Output the (x, y) coordinate of the center of the cell containing the given text.  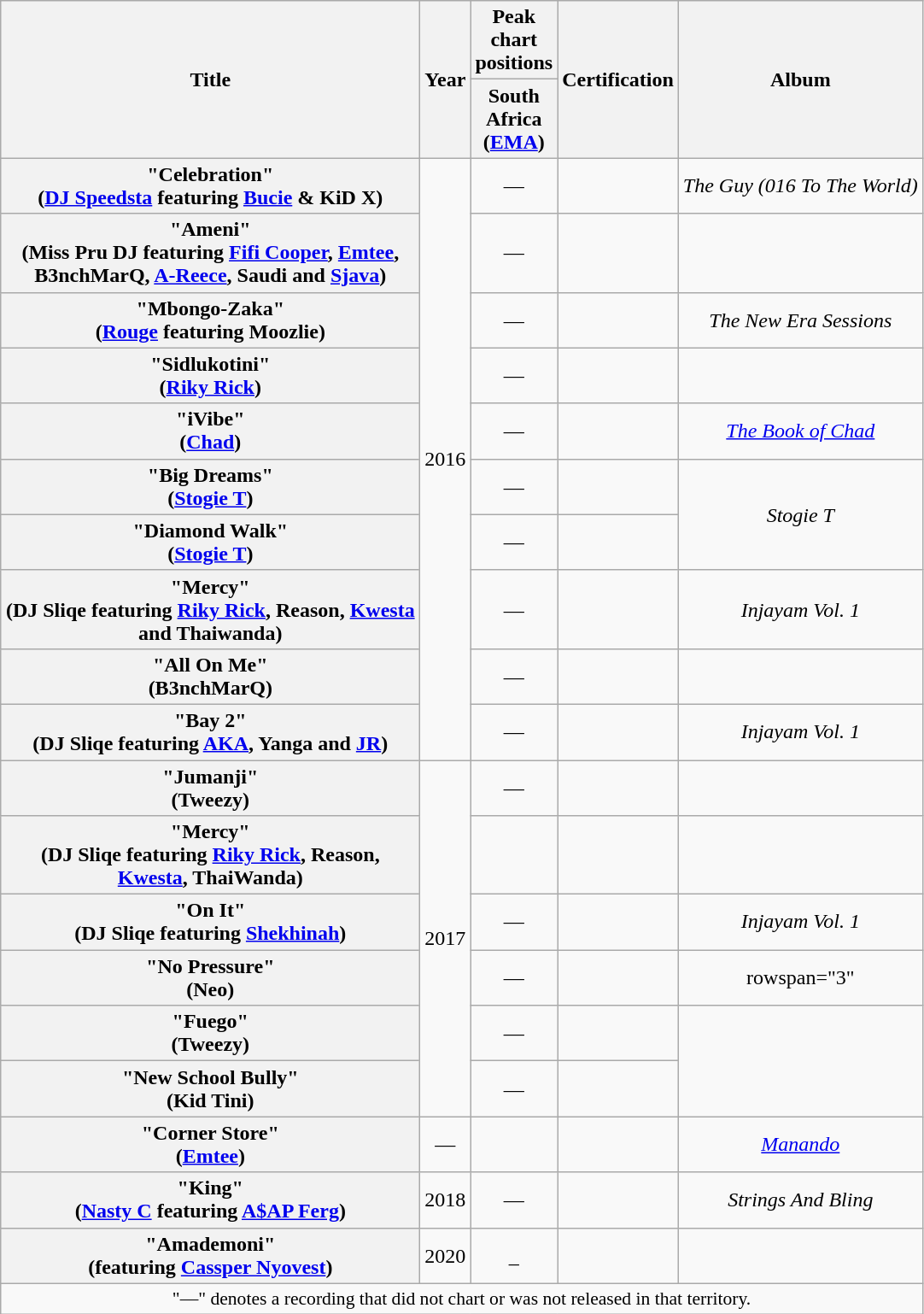
"Fuego"(Tweezy) (210, 1034)
Stogie T (800, 514)
Title (210, 79)
Peak chart positions (514, 40)
"New School Bully"(Kid Tini) (210, 1088)
"Celebration"(DJ Speedsta featuring Bucie & KiD X) (210, 186)
"On It"(DJ Sliqe featuring Shekhinah) (210, 923)
"All On Me"(B3nchMarQ) (210, 677)
"Mbongo-Zaka"(Rouge featuring Moozlie) (210, 320)
"Mercy"(DJ Sliqe featuring Riky Rick, Reason, Kwesta, ThaiWanda) (210, 855)
2018 (446, 1200)
"No Pressure"(Neo) (210, 977)
Manando (800, 1145)
"—" denotes a recording that did not chart or was not released in that territory. (462, 1299)
"Bay 2"(DJ Sliqe featuring AKA, Yanga and JR) (210, 731)
"Big Dreams"(Stogie T) (210, 487)
"Ameni"(Miss Pru DJ featuring Fifi Cooper, Emtee, B3nchMarQ, A-Reece, Saudi and Sjava) (210, 253)
Certification (618, 79)
2020 (446, 1256)
"Sidlukotini"(Riky Rick) (210, 376)
"Corner Store"(Emtee) (210, 1145)
The Book of Chad (800, 431)
"iVibe"(Chad) (210, 431)
rowspan="3" (800, 977)
The Guy (016 To The World) (800, 186)
"Diamond Walk"(Stogie T) (210, 542)
Strings And Bling (800, 1200)
South Africa (EMA) (514, 119)
The New Era Sessions (800, 320)
"Mercy"(DJ Sliqe featuring Riky Rick, Reason, Kwesta and Thaiwanda) (210, 609)
_ (514, 1256)
Year (446, 79)
"Jumanji"(Tweezy) (210, 788)
2016 (446, 460)
"Amademoni" (featuring Cassper Nyovest) (210, 1256)
"King" (Nasty C featuring A$AP Ferg) (210, 1200)
Album (800, 79)
2017 (446, 938)
